Capture the cell that displays the provided text and extract its [X, Y] central coordinate. 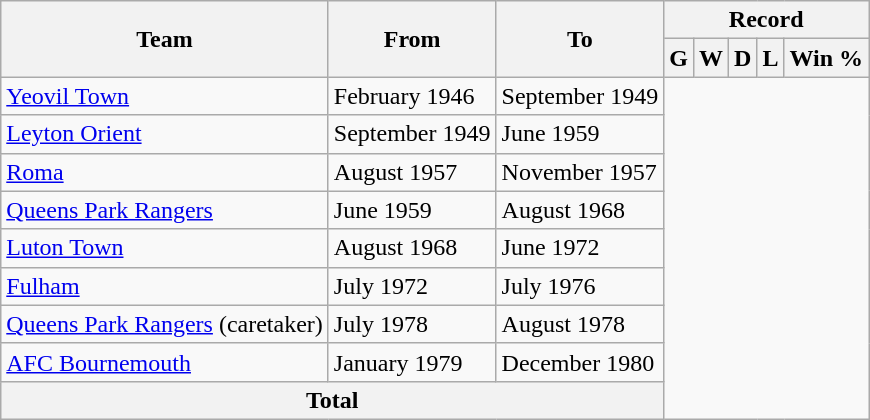
January 1979 [412, 362]
February 1946 [412, 96]
Roma [165, 172]
November 1957 [580, 172]
July 1978 [412, 324]
Total [332, 400]
To [580, 39]
D [743, 58]
Win % [826, 58]
Leyton Orient [165, 134]
Luton Town [165, 248]
G [679, 58]
Team [165, 39]
W [710, 58]
July 1976 [580, 286]
June 1972 [580, 248]
August 1978 [580, 324]
L [770, 58]
From [412, 39]
AFC Bournemouth [165, 362]
Record [766, 20]
Queens Park Rangers [165, 210]
August 1957 [412, 172]
Queens Park Rangers (caretaker) [165, 324]
Fulham [165, 286]
December 1980 [580, 362]
Yeovil Town [165, 96]
July 1972 [412, 286]
